Output the (X, Y) coordinate of the center of the cell containing the given text.  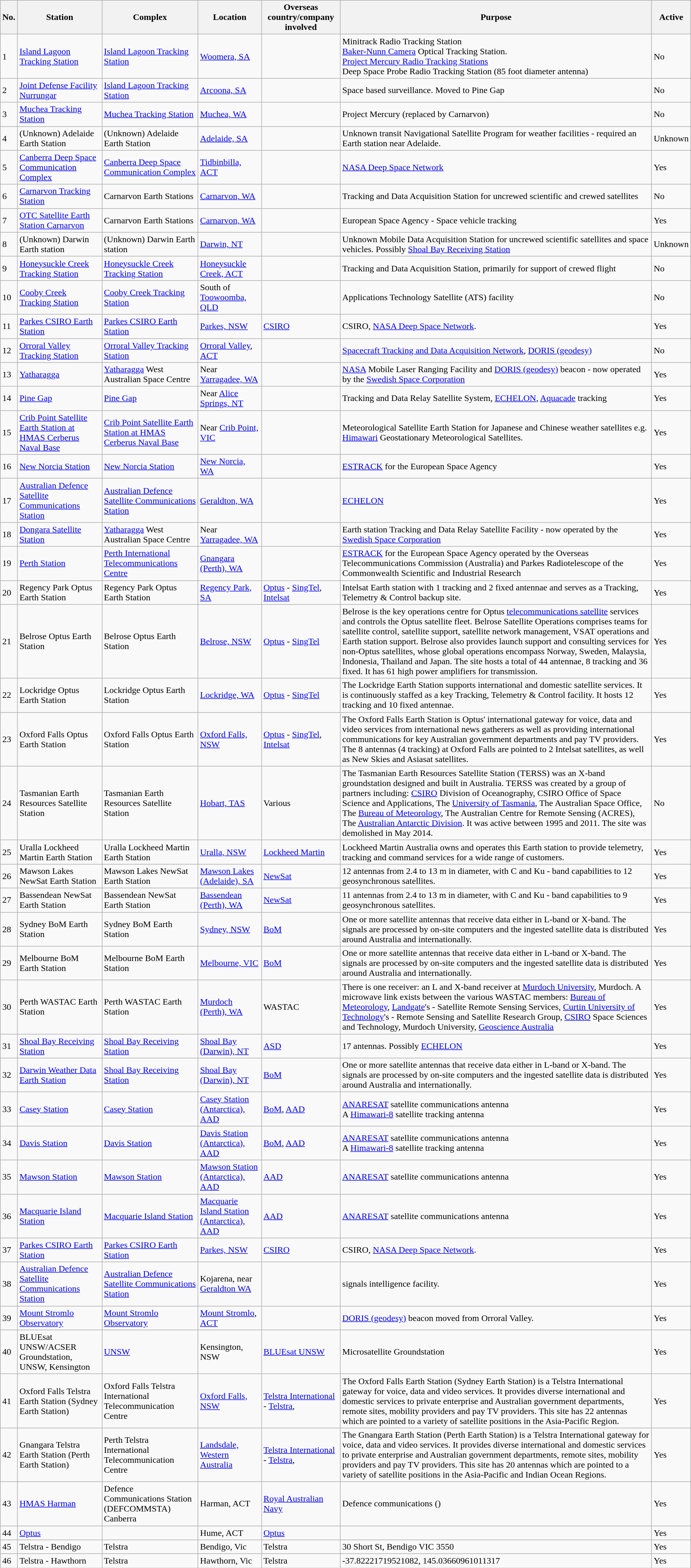
5 (9, 167)
Spacecraft Tracking and Data Acquisition Network, DORIS (geodesy) (496, 350)
Overseas country/company involved (301, 17)
Station (60, 17)
20 (9, 592)
Darwin Weather Data Earth Station (60, 1075)
Carnarvon Tracking Station (60, 196)
ASD (301, 1046)
Defence communications () (496, 1503)
Kensington, NSW (230, 1352)
45 (9, 1547)
36 (9, 1216)
Telstra - Hawthorn (60, 1561)
Complex (150, 17)
38 (9, 1284)
22 (9, 695)
37 (9, 1250)
12 antennas from 2.4 to 13 m in diameter, with C and Ku - band capabilities to 12 geosynchronous satellites. (496, 876)
Macquarie Island Station (Antarctica), AAD (230, 1216)
Mount Stromlo, ACT (230, 1318)
South of Toowoomba, QLD (230, 297)
21 (9, 641)
17 antennas. Possibly ECHELON (496, 1046)
Joint Defense Facility Nurrungar (60, 90)
Adelaide, SA (230, 138)
10 (9, 297)
18 (9, 535)
Kojarena, near Geraldton WA (230, 1284)
11 (9, 326)
Dongara Satellite Station (60, 535)
7 (9, 220)
8 (9, 244)
Bassendean (Perth), WA (230, 900)
Uralla, NSW (230, 852)
39 (9, 1318)
Defence Communications Station (DEFCOMMSTA) Canberra (150, 1503)
28 (9, 929)
Sydney, NSW (230, 929)
32 (9, 1075)
3 (9, 114)
New Norcia, WA (230, 467)
41 (9, 1401)
Darwin, NT (230, 244)
44 (9, 1533)
Lockheed Martin Australia owns and operates this Earth station to provide telemetry, tracking and command services for a wide range of customers. (496, 852)
33 (9, 1109)
15 (9, 433)
9 (9, 268)
23 (9, 739)
30 (9, 1007)
UNSW (150, 1352)
Mawson Station (Antarctica), AAD (230, 1177)
14 (9, 399)
Hobart, TAS (230, 803)
13 (9, 374)
OTC Satellite Earth Station Carnarvon (60, 220)
Regency Park, SA (230, 592)
34 (9, 1143)
Tidbinbilla, ACT (230, 167)
DORIS (geodesy) beacon moved from Orroral Valley. (496, 1318)
NASA Deep Space Network (496, 167)
Unknown Mobile Data Acquisition Station for uncrewed scientific satellites and space vehicles. Possibly Shoal Bay Receiving Station (496, 244)
1 (9, 56)
Bendigo, Vic (230, 1547)
2 (9, 90)
27 (9, 900)
Near Crib Point, VIC (230, 433)
signals intelligence facility. (496, 1284)
Oxford Falls Telstra Earth Station (Sydney Earth Station) (60, 1401)
Woomera, SA (230, 56)
43 (9, 1503)
46 (9, 1561)
Perth Telstra International Telecommunication Centre (150, 1455)
30 Short St, Bendigo VIC 3550 (496, 1547)
ESTRACK for the European Space Agency (496, 467)
No. (9, 17)
16 (9, 467)
BLUEsat UNSW/ACSER Groundstation, UNSW, Kensington (60, 1352)
-37.82221719521082, 145.03660961011317 (496, 1561)
Gnangara Telstra Earth Station (Perth Earth Station) (60, 1455)
Oxford Falls Telstra International Telecommunication Centre (150, 1401)
Belrose, NSW (230, 641)
12 (9, 350)
HMAS Harman (60, 1503)
ECHELON (496, 501)
31 (9, 1046)
Honeysuckle Creek, ACT (230, 268)
Unknown transit Navigational Satellite Program for weather facilities - required an Earth station near Adelaide. (496, 138)
6 (9, 196)
Intelsat Earth station with 1 tracking and 2 fixed antennae and serves as a Tracking, Telemetry & Control backup site. (496, 592)
Tracking and Data Acquisition Station for uncrewed scientific and crewed satellites (496, 196)
Various (301, 803)
Project Mercury (replaced by Carnarvon) (496, 114)
Harman, ACT (230, 1503)
Meteorological Satellite Earth Station for Japanese and Chinese weather satellites e.g. Himawari Geostationary Meteorological Satellites. (496, 433)
Hume, ACT (230, 1533)
Tracking and Data Relay Satellite System, ECHELON, Aquacade tracking (496, 399)
Royal Australian Navy (301, 1503)
European Space Agency - Space vehicle tracking (496, 220)
WASTAC (301, 1007)
Hawthorn, Vic (230, 1561)
Mawson Lakes (Adelaide), SA (230, 876)
26 (9, 876)
Yatharagga (60, 374)
Earth station Tracking and Data Relay Satellite Facility - now operated by the Swedish Space Corporation (496, 535)
Location (230, 17)
NASA Mobile Laser Ranging Facility and DORIS (geodesy) beacon - now operated by the Swedish Space Corporation (496, 374)
24 (9, 803)
Microsatellite Groundstation (496, 1352)
Melbourne, VIC (230, 963)
Orroral Valley, ACT (230, 350)
Muchea, WA (230, 114)
35 (9, 1177)
Davis Station (Antarctica), AAD (230, 1143)
Gnangara (Perth), WA (230, 563)
Arcoona, SA (230, 90)
Perth Station (60, 563)
Landsdale, Western Australia (230, 1455)
11 antennas from 2.4 to 13 m in diameter, with C and Ku - band capabilities to 9 geosynchronous satellites. (496, 900)
42 (9, 1455)
Lockridge, WA (230, 695)
Geraldton, WA (230, 501)
4 (9, 138)
25 (9, 852)
BLUEsat UNSW (301, 1352)
Applications Technology Satellite (ATS) facility (496, 297)
40 (9, 1352)
Near Alice Springs, NT (230, 399)
Lockheed Martin (301, 852)
Murdoch (Perth), WA (230, 1007)
29 (9, 963)
Telstra - Bendigo (60, 1547)
19 (9, 563)
Casey Station (Antarctica), AAD (230, 1109)
Tracking and Data Acquisition Station, primarily for support of crewed flight (496, 268)
Purpose (496, 17)
Active (671, 17)
Space based surveillance. Moved to Pine Gap (496, 90)
17 (9, 501)
Perth International Telecommunications Centre (150, 563)
